Return (X, Y) of the center of cell containing provided text 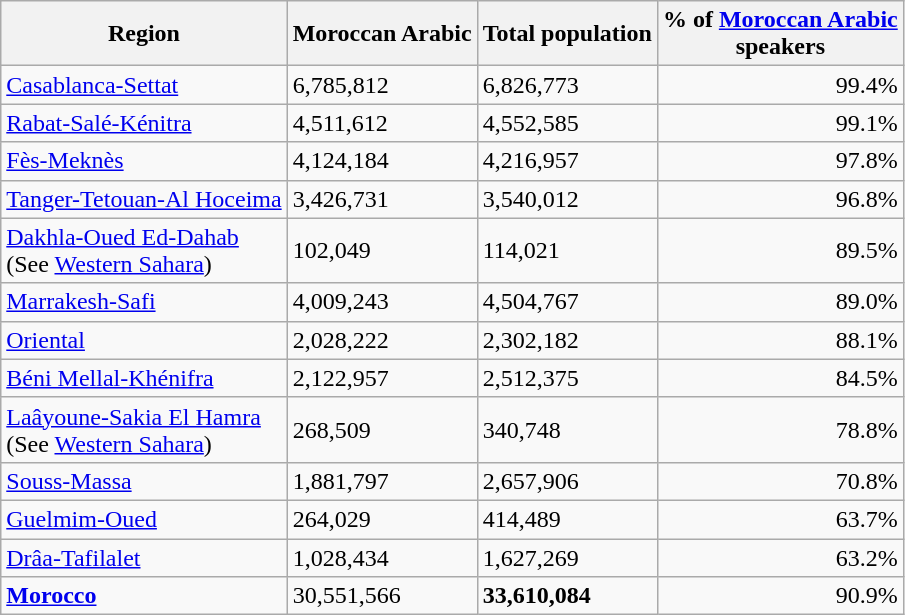
63.7% (780, 519)
30,551,566 (382, 596)
414,489 (567, 519)
Marrakesh-Safi (144, 302)
340,748 (567, 430)
78.8% (780, 430)
6,785,812 (382, 85)
4,511,612 (382, 123)
4,124,184 (382, 161)
99.4% (780, 85)
33,610,084 (567, 596)
63.2% (780, 557)
Dakhla-Oued Ed-Dahab(See Western Sahara) (144, 250)
1,627,269 (567, 557)
84.5% (780, 378)
97.8% (780, 161)
Laâyoune-Sakia El Hamra (See Western Sahara) (144, 430)
6,826,773 (567, 85)
2,512,375 (567, 378)
102,049 (382, 250)
Total population (567, 34)
Tanger-Tetouan-Al Hoceima (144, 199)
2,302,182 (567, 340)
Oriental (144, 340)
Morocco (144, 596)
70.8% (780, 481)
Béni Mellal-Khénifra (144, 378)
89.0% (780, 302)
Rabat-Salé-Kénitra (144, 123)
4,552,585 (567, 123)
114,021 (567, 250)
89.5% (780, 250)
Moroccan Arabic (382, 34)
4,009,243 (382, 302)
88.1% (780, 340)
Region (144, 34)
3,540,012 (567, 199)
1,028,434 (382, 557)
90.9% (780, 596)
Guelmim-Oued (144, 519)
Drâa-Tafilalet (144, 557)
268,509 (382, 430)
96.8% (780, 199)
2,122,957 (382, 378)
264,029 (382, 519)
% of Moroccan Arabicspeakers (780, 34)
Souss-Massa (144, 481)
4,216,957 (567, 161)
2,028,222 (382, 340)
4,504,767 (567, 302)
99.1% (780, 123)
Fès-Meknès (144, 161)
2,657,906 (567, 481)
3,426,731 (382, 199)
1,881,797 (382, 481)
Casablanca-Settat (144, 85)
